Return (x, y) of the center of cell containing provided text 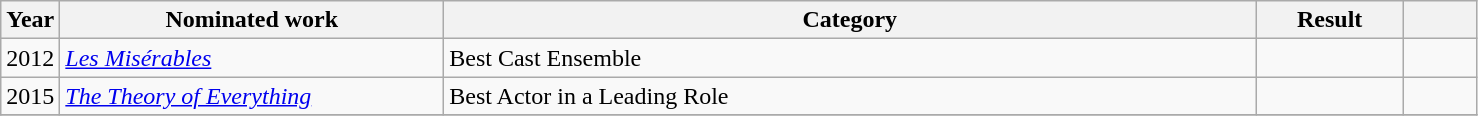
The Theory of Everything (252, 96)
2012 (30, 58)
2015 (30, 96)
Year (30, 20)
Category (850, 20)
Les Misérables (252, 58)
Best Actor in a Leading Role (850, 96)
Result (1330, 20)
Best Cast Ensemble (850, 58)
Nominated work (252, 20)
